Return [X, Y] of the center of cell containing provided text 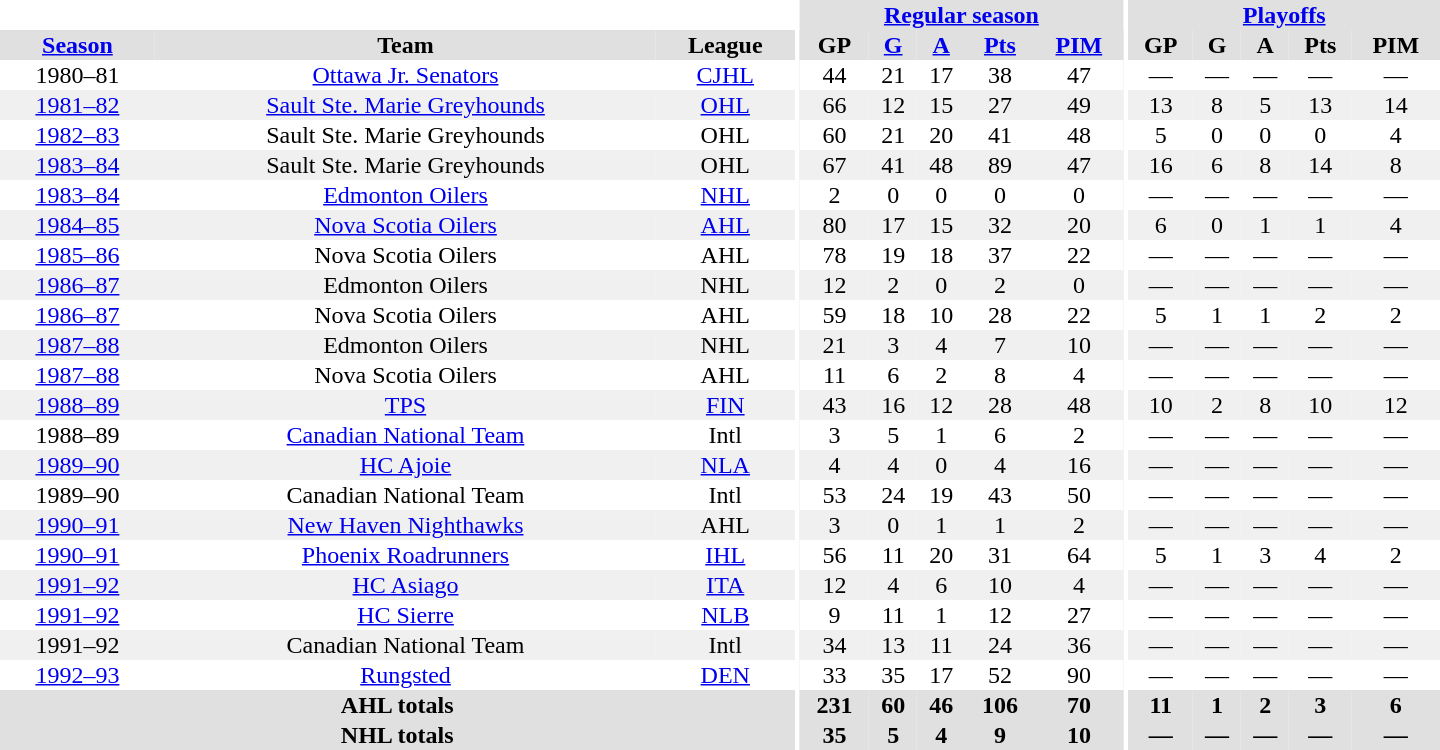
37 [1000, 255]
CJHL [725, 75]
Rungsted [406, 675]
1984–85 [78, 225]
33 [834, 675]
56 [834, 555]
NLB [725, 615]
League [725, 45]
38 [1000, 75]
53 [834, 495]
New Haven Nighthawks [406, 525]
Phoenix Roadrunners [406, 555]
89 [1000, 165]
59 [834, 315]
HC Sierre [406, 615]
DEN [725, 675]
46 [941, 705]
34 [834, 645]
67 [834, 165]
1980–81 [78, 75]
66 [834, 105]
NLA [725, 465]
AHL totals [397, 705]
80 [834, 225]
TPS [406, 405]
FIN [725, 405]
49 [1079, 105]
1985–86 [78, 255]
31 [1000, 555]
52 [1000, 675]
IHL [725, 555]
HC Asiago [406, 585]
NHL totals [397, 735]
Ottawa Jr. Senators [406, 75]
1981–82 [78, 105]
1982–83 [78, 135]
Regular season [962, 15]
Season [78, 45]
78 [834, 255]
Playoffs [1284, 15]
70 [1079, 705]
Team [406, 45]
HC Ajoie [406, 465]
90 [1079, 675]
36 [1079, 645]
1992–93 [78, 675]
32 [1000, 225]
7 [1000, 345]
50 [1079, 495]
ITA [725, 585]
106 [1000, 705]
64 [1079, 555]
44 [834, 75]
231 [834, 705]
